Return [X, Y] of the center of cell containing provided text 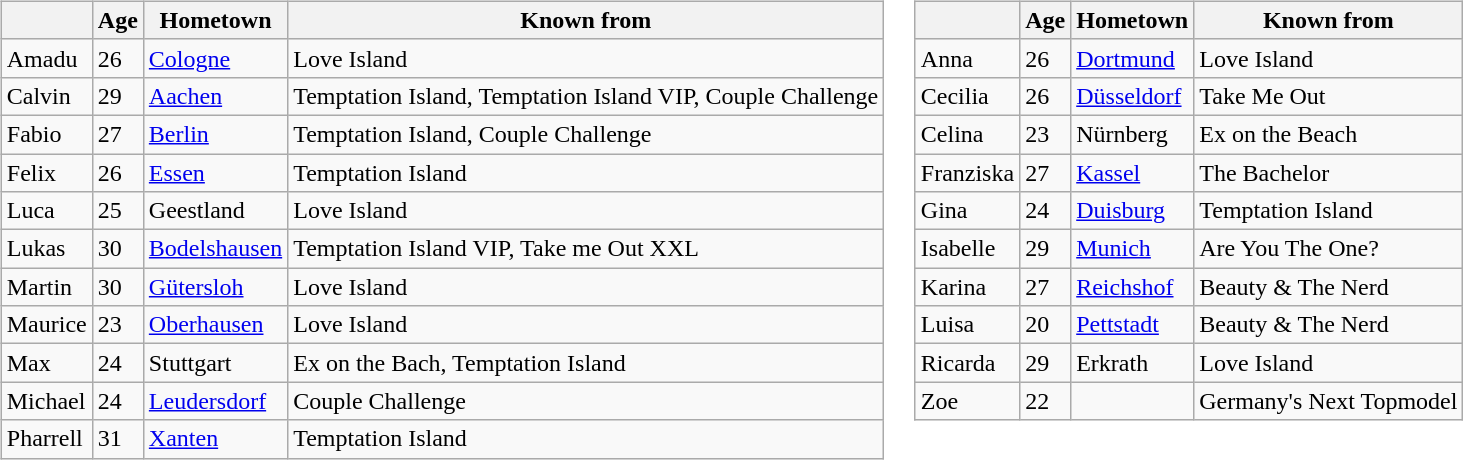
Are You The One? [1328, 249]
Max [46, 363]
Gütersloh [215, 287]
Essen [215, 173]
Ex on the Bach, Temptation Island [586, 363]
Amadu [46, 58]
Geestland [215, 211]
Maurice [46, 325]
Berlin [215, 134]
Oberhausen [215, 325]
Bodelshausen [215, 249]
Ricarda [967, 363]
Luisa [967, 325]
Fabio [46, 134]
Celina [967, 134]
Cecilia [967, 96]
Zoe [967, 401]
Temptation Island, Temptation Island VIP, Couple Challenge [586, 96]
Xanten [215, 439]
Luca [46, 211]
25 [118, 211]
Germany's Next Topmodel [1328, 401]
Martin [46, 287]
Lukas [46, 249]
Reichshof [1132, 287]
22 [1046, 401]
Düsseldorf [1132, 96]
Michael [46, 401]
Duisburg [1132, 211]
Isabelle [967, 249]
The Bachelor [1328, 173]
Pettstadt [1132, 325]
Pharrell [46, 439]
Felix [46, 173]
Anna [967, 58]
Stuttgart [215, 363]
Karina [967, 287]
Temptation Island VIP, Take me Out XXL [586, 249]
Nürnberg [1132, 134]
Ex on the Beach [1328, 134]
Temptation Island, Couple Challenge [586, 134]
Take Me Out [1328, 96]
20 [1046, 325]
Cologne [215, 58]
31 [118, 439]
Gina [967, 211]
Aachen [215, 96]
Kassel [1132, 173]
Munich [1132, 249]
Leudersdorf [215, 401]
Dortmund [1132, 58]
Erkrath [1132, 363]
Calvin [46, 96]
Franziska [967, 173]
Couple Challenge [586, 401]
